From the cell containing the given text, extract its center point as (x, y) coordinate. 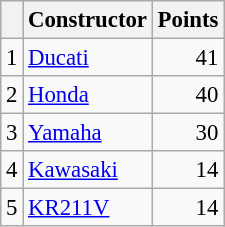
Honda (88, 95)
30 (188, 133)
41 (188, 58)
Kawasaki (88, 170)
5 (12, 208)
3 (12, 133)
1 (12, 58)
2 (12, 95)
40 (188, 95)
Yamaha (88, 133)
4 (12, 170)
Points (188, 20)
Ducati (88, 58)
Constructor (88, 20)
KR211V (88, 208)
